Pinpoint the cell where the given text exists, returning its (X, Y) midpoint coordinate. 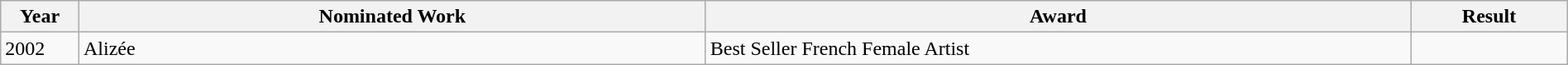
Best Seller French Female Artist (1059, 48)
Award (1059, 17)
Alizée (392, 48)
Nominated Work (392, 17)
2002 (40, 48)
Year (40, 17)
Result (1489, 17)
